Return the [X, Y] coordinate for the center point of the cell that contains the specified text.  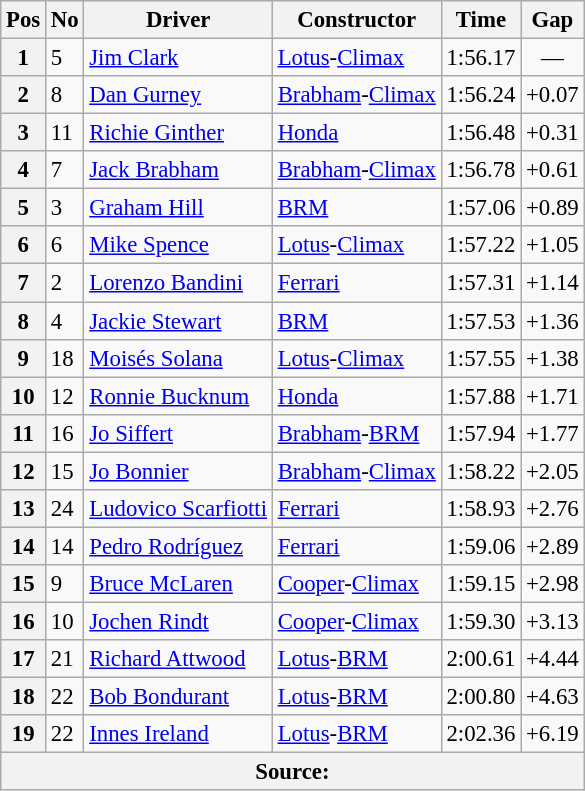
1 [24, 58]
Ronnie Bucknum [178, 396]
+4.44 [552, 659]
1:56.78 [481, 170]
1:57.31 [481, 283]
Moisés Solana [178, 358]
— [552, 58]
Richard Attwood [178, 659]
Bruce McLaren [178, 584]
2:02.36 [481, 734]
1:57.88 [481, 396]
1:59.15 [481, 584]
Richie Ginther [178, 133]
1:57.22 [481, 245]
1:57.53 [481, 321]
1:57.55 [481, 358]
Jim Clark [178, 58]
1:56.48 [481, 133]
2:00.80 [481, 697]
1:59.30 [481, 621]
13 [24, 509]
+1.71 [552, 396]
1:56.17 [481, 58]
No [65, 20]
19 [24, 734]
Brabham-BRM [356, 433]
Constructor [356, 20]
Innes Ireland [178, 734]
+2.98 [552, 584]
+2.76 [552, 509]
1:59.06 [481, 546]
24 [65, 509]
Pos [24, 20]
+2.05 [552, 471]
Driver [178, 20]
Graham Hill [178, 208]
1:57.06 [481, 208]
Bob Bondurant [178, 697]
+0.07 [552, 95]
Source: [292, 772]
1:58.22 [481, 471]
+0.89 [552, 208]
Time [481, 20]
Lorenzo Bandini [178, 283]
2:00.61 [481, 659]
+1.05 [552, 245]
+6.19 [552, 734]
Jack Brabham [178, 170]
21 [65, 659]
+1.14 [552, 283]
+0.61 [552, 170]
+1.77 [552, 433]
Jochen Rindt [178, 621]
Jo Bonnier [178, 471]
Gap [552, 20]
Jo Siffert [178, 433]
17 [24, 659]
+1.36 [552, 321]
Dan Gurney [178, 95]
1:57.94 [481, 433]
+4.63 [552, 697]
Pedro Rodríguez [178, 546]
+2.89 [552, 546]
Mike Spence [178, 245]
Jackie Stewart [178, 321]
+1.38 [552, 358]
+0.31 [552, 133]
1:58.93 [481, 509]
+3.13 [552, 621]
Ludovico Scarfiotti [178, 509]
1:56.24 [481, 95]
